Locate the cell with the specified text and output its (X, Y) center coordinate. 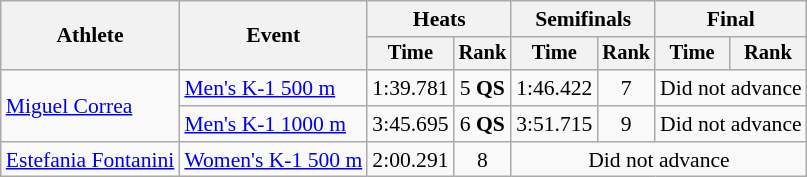
Heats (439, 19)
Men's K-1 1000 m (273, 124)
3:51.715 (554, 124)
Miguel Correa (90, 106)
Athlete (90, 36)
6 QS (483, 124)
3:45.695 (410, 124)
Event (273, 36)
7 (626, 88)
1:46.422 (554, 88)
Men's K-1 500 m (273, 88)
1:39.781 (410, 88)
Semifinals (583, 19)
Final (731, 19)
5 QS (483, 88)
9 (626, 124)
